Locate the cell with the specified text and output its (x, y) center coordinate. 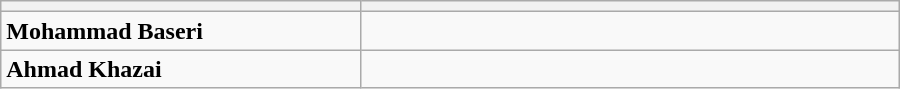
Ahmad Khazai (180, 69)
Mohammad Baseri (180, 31)
